Scan for the cell matching the given text and deliver its (x, y) coordinate at center. 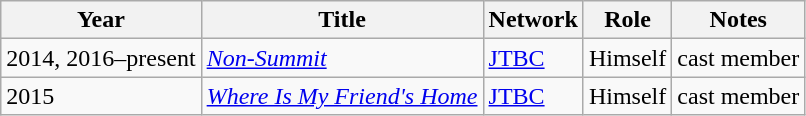
2015 (101, 96)
Year (101, 20)
Where Is My Friend's Home (342, 96)
2014, 2016–present (101, 58)
Non-Summit (342, 58)
Role (627, 20)
Notes (738, 20)
Title (342, 20)
Network (533, 20)
